Determine the (X, Y) coordinate at the center of the cell enclosing the given text.  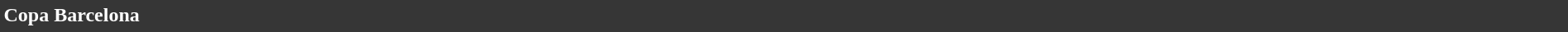
Copa Barcelona (784, 15)
